Extract the (X, Y) coordinate from the center of the cell holding the provided text.  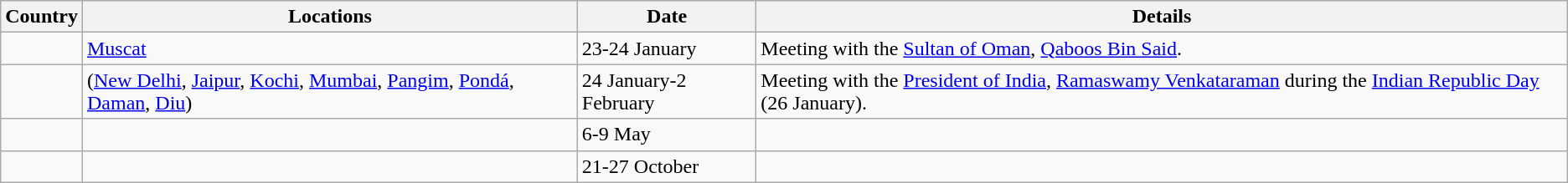
23-24 January (667, 48)
(New Delhi, Jaipur, Kochi, Mumbai, Pangim, Pondá, Daman, Diu) (330, 92)
21-27 October (667, 166)
Muscat (330, 48)
Details (1162, 17)
Meeting with the President of India, Ramaswamy Venkataraman during the Indian Republic Day (26 January). (1162, 92)
6-9 May (667, 135)
24 January-2 February (667, 92)
Date (667, 17)
Locations (330, 17)
Country (42, 17)
Meeting with the Sultan of Oman, Qaboos Bin Said. (1162, 48)
